Search for the cell housing the specified text and yield its (X, Y) center coordinate. 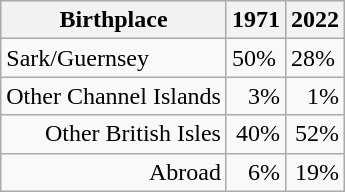
Birthplace (114, 20)
1% (314, 96)
50% (256, 58)
2022 (314, 20)
3% (256, 96)
40% (256, 134)
Sark/Guernsey (114, 58)
1971 (256, 20)
6% (256, 172)
Other British Isles (114, 134)
52% (314, 134)
19% (314, 172)
Abroad (114, 172)
Other Channel Islands (114, 96)
28% (314, 58)
